Detect which cell encompasses the target text, then output its [X, Y] center coordinate. 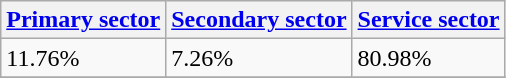
7.26% [259, 58]
Service sector [428, 20]
Primary sector [84, 20]
80.98% [428, 58]
11.76% [84, 58]
Secondary sector [259, 20]
